From the cell containing the given text, extract its center point as (x, y) coordinate. 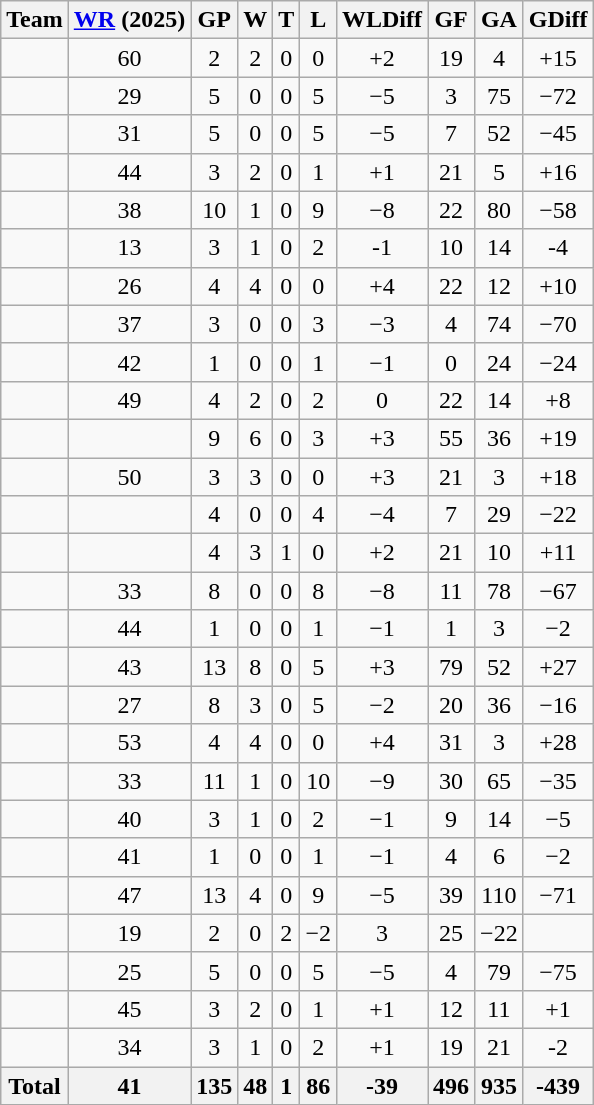
80 (500, 210)
30 (452, 781)
26 (129, 286)
−4 (382, 515)
86 (318, 1085)
20 (452, 705)
48 (256, 1085)
+27 (558, 667)
−24 (558, 362)
+28 (558, 743)
−71 (558, 895)
110 (500, 895)
24 (500, 362)
GA (500, 20)
GP (214, 20)
135 (214, 1085)
37 (129, 324)
+10 (558, 286)
42 (129, 362)
78 (500, 591)
−75 (558, 971)
+19 (558, 438)
53 (129, 743)
40 (129, 819)
WR (2025) (129, 20)
Total (35, 1085)
−9 (382, 781)
75 (500, 96)
−3 (382, 324)
−67 (558, 591)
50 (129, 477)
−45 (558, 134)
+18 (558, 477)
+16 (558, 172)
+15 (558, 58)
-1 (382, 248)
27 (129, 705)
GF (452, 20)
Team (35, 20)
−72 (558, 96)
−70 (558, 324)
74 (500, 324)
GDiff (558, 20)
-39 (382, 1085)
−35 (558, 781)
45 (129, 1009)
−58 (558, 210)
43 (129, 667)
-4 (558, 248)
L (318, 20)
T (286, 20)
34 (129, 1047)
38 (129, 210)
39 (452, 895)
60 (129, 58)
935 (500, 1085)
55 (452, 438)
49 (129, 400)
WLDiff (382, 20)
−16 (558, 705)
-439 (558, 1085)
-2 (558, 1047)
47 (129, 895)
65 (500, 781)
496 (452, 1085)
+8 (558, 400)
W (256, 20)
+11 (558, 553)
